Find where the given text appears and provide that cell's center as (x, y) coordinate. 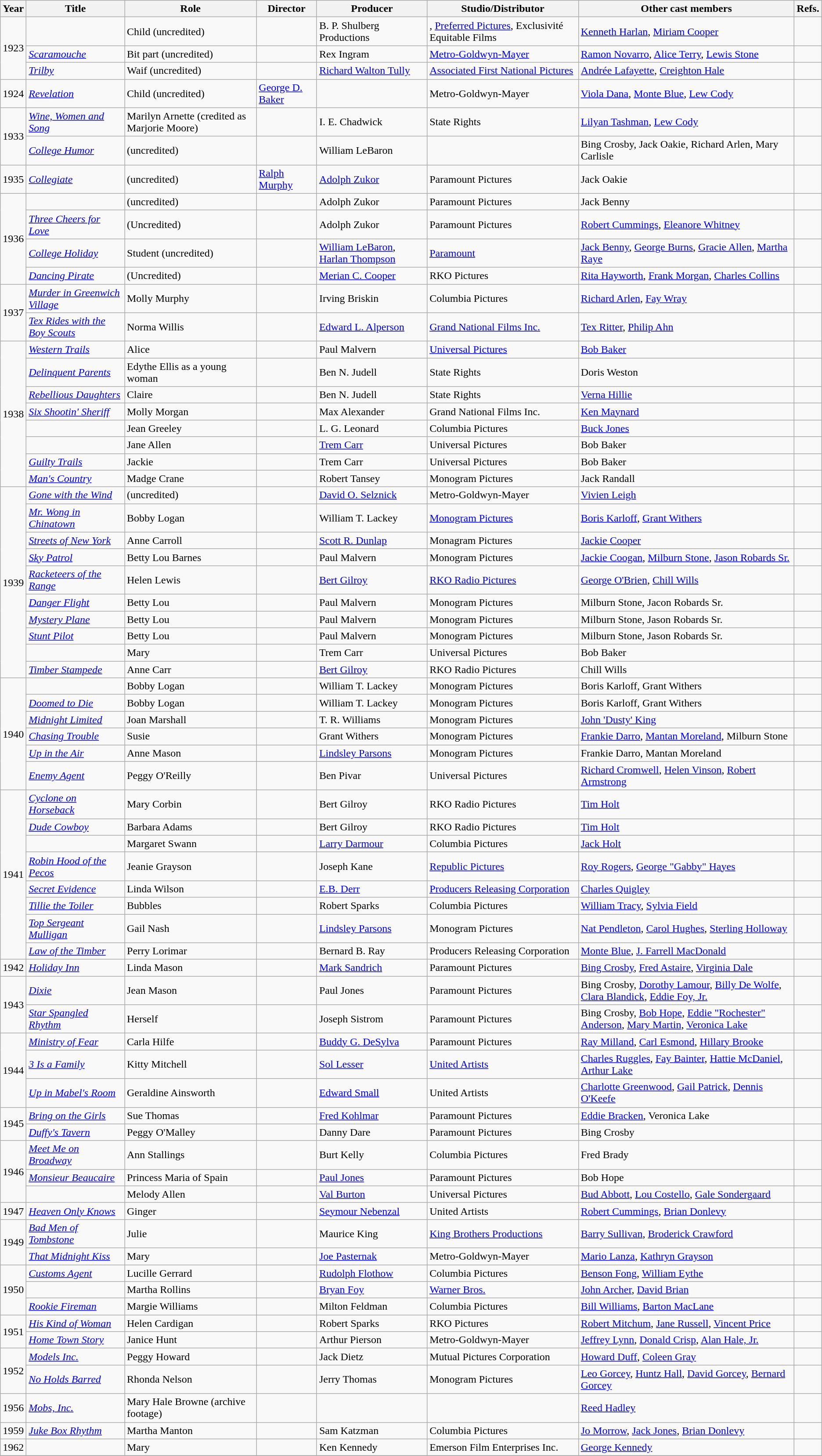
Susie (191, 736)
Robert Mitchum, Jane Russell, Vincent Price (686, 1323)
Bubbles (191, 905)
1962 (13, 1447)
Ken Maynard (686, 412)
Fred Kohlmar (371, 1116)
Peggy O'Malley (191, 1132)
1947 (13, 1211)
Dancing Pirate (76, 275)
George Kennedy (686, 1447)
Wine, Women and Song (76, 122)
His Kind of Woman (76, 1323)
Molly Morgan (191, 412)
Jackie (191, 462)
Bing Crosby, Fred Astaire, Virginia Dale (686, 968)
Jeanie Grayson (191, 866)
Jeffrey Lynn, Donald Crisp, Alan Hale, Jr. (686, 1340)
Edward L. Alperson (371, 327)
Fred Brady (686, 1155)
Richard Arlen, Fay Wray (686, 298)
Robert Cummings, Eleanore Whitney (686, 224)
Jack Benny (686, 202)
Verna Hillie (686, 395)
Arthur Pierson (371, 1340)
Customs Agent (76, 1273)
1950 (13, 1289)
Rex Ingram (371, 54)
Eddie Bracken, Veronica Lake (686, 1116)
Charles Ruggles, Fay Bainter, Hattie McDaniel, Arthur Lake (686, 1064)
Dixie (76, 990)
Kenneth Harlan, Miriam Cooper (686, 32)
Star Spangled Rhythm (76, 1019)
Secret Evidence (76, 889)
Martha Manton (191, 1431)
Sam Katzman (371, 1431)
Ben Pivar (371, 776)
Jack Holt (686, 844)
Doomed to Die (76, 703)
Dude Cowboy (76, 827)
Merian C. Cooper (371, 275)
Mystery Plane (76, 619)
Scaramouche (76, 54)
Tillie the Toiler (76, 905)
1940 (13, 734)
Milton Feldman (371, 1307)
I. E. Chadwick (371, 122)
Emerson Film Enterprises Inc. (503, 1447)
Timber Stampede (76, 670)
Ginger (191, 1211)
Monsieur Beaucaire (76, 1177)
Models Inc. (76, 1357)
Herself (191, 1019)
1936 (13, 239)
Rebellious Daughters (76, 395)
King Brothers Productions (503, 1234)
Richard Walton Tully (371, 71)
Mary Hale Browne (archive footage) (191, 1408)
Mary Corbin (191, 804)
Lilyan Tashman, Lew Cody (686, 122)
Kitty Mitchell (191, 1064)
Revelation (76, 93)
Murder in Greenwich Village (76, 298)
Margie Williams (191, 1307)
Midnight Limited (76, 720)
Jack Dietz (371, 1357)
Martha Rollins (191, 1290)
Charlotte Greenwood, Gail Patrick, Dennis O'Keefe (686, 1093)
Top Sergeant Mulligan (76, 928)
Jean Mason (191, 990)
Chasing Trouble (76, 736)
Benson Fong, William Eythe (686, 1273)
Barry Sullivan, Broderick Crawford (686, 1234)
Ken Kennedy (371, 1447)
Law of the Timber (76, 951)
Ann Stallings (191, 1155)
Associated First National Pictures (503, 71)
Anne Carroll (191, 540)
Joan Marshall (191, 720)
Jerry Thomas (371, 1380)
Linda Wilson (191, 889)
Gone with the Wind (76, 495)
T. R. Williams (371, 720)
Jack Oakie (686, 179)
Robin Hood of the Pecos (76, 866)
Bill Williams, Barton MacLane (686, 1307)
Producer (371, 9)
Joseph Sistrom (371, 1019)
Holiday Inn (76, 968)
William LeBaron, Harlan Thompson (371, 253)
Jack Randall (686, 478)
That Midnight Kiss (76, 1256)
Jo Morrow, Jack Jones, Brian Donlevy (686, 1431)
Norma Willis (191, 327)
Frankie Darro, Mantan Moreland, Milburn Stone (686, 736)
Alice (191, 350)
Bud Abbott, Lou Costello, Gale Sondergaard (686, 1194)
E.B. Derr (371, 889)
Sky Patrol (76, 557)
1935 (13, 179)
1951 (13, 1332)
John Archer, David Brian (686, 1290)
Meet Me on Broadway (76, 1155)
Andrée Lafayette, Creighton Hale (686, 71)
Six Shootin' Sheriff (76, 412)
Studio/Distributor (503, 9)
Home Town Story (76, 1340)
Helen Lewis (191, 580)
Ray Milland, Carl Esmond, Hillary Brooke (686, 1042)
George D. Baker (287, 93)
Larry Darmour (371, 844)
College Humor (76, 150)
Buck Jones (686, 428)
1946 (13, 1171)
Sol Lesser (371, 1064)
Bryan Foy (371, 1290)
Tex Ritter, Philip Ahn (686, 327)
Bing Crosby, Jack Oakie, Richard Arlen, Mary Carlisle (686, 150)
Perry Lorimar (191, 951)
Gail Nash (191, 928)
Rudolph Flothow (371, 1273)
Jack Benny, George Burns, Gracie Allen, Martha Raye (686, 253)
Bad Men of Tombstone (76, 1234)
College Holiday (76, 253)
1949 (13, 1242)
1937 (13, 312)
Delinquent Parents (76, 373)
Student (uncredited) (191, 253)
Role (191, 9)
Geraldine Ainsworth (191, 1093)
1923 (13, 48)
Burt Kelly (371, 1155)
Julie (191, 1234)
Princess Maria of Spain (191, 1177)
Danger Flight (76, 602)
Margaret Swann (191, 844)
Seymour Nebenzal (371, 1211)
1942 (13, 968)
Title (76, 9)
Scott R. Dunlap (371, 540)
1959 (13, 1431)
Rita Hayworth, Frank Morgan, Charles Collins (686, 275)
Reed Hadley (686, 1408)
Juke Box Rhythm (76, 1431)
Ministry of Fear (76, 1042)
Robert Tansey (371, 478)
Doris Weston (686, 373)
Ralph Murphy (287, 179)
Max Alexander (371, 412)
Mario Lanza, Kathryn Grayson (686, 1256)
William Tracy, Sylvia Field (686, 905)
Charles Quigley (686, 889)
Peggy O'Reilly (191, 776)
Grant Withers (371, 736)
Madge Crane (191, 478)
1945 (13, 1124)
Streets of New York (76, 540)
Buddy G. DeSylva (371, 1042)
No Holds Barred (76, 1380)
Ramon Novarro, Alice Terry, Lewis Stone (686, 54)
Janice Hunt (191, 1340)
Peggy Howard (191, 1357)
Leo Gorcey, Huntz Hall, David Gorcey, Bernard Gorcey (686, 1380)
Nat Pendleton, Carol Hughes, Sterling Holloway (686, 928)
David O. Selznick (371, 495)
1938 (13, 414)
Lucille Gerrard (191, 1273)
Warner Bros. (503, 1290)
Bernard B. Ray (371, 951)
Heaven Only Knows (76, 1211)
Year (13, 9)
Helen Cardigan (191, 1323)
Anne Carr (191, 670)
Bing Crosby (686, 1132)
Rookie Fireman (76, 1307)
Betty Lou Barnes (191, 557)
Director (287, 9)
Bit part (uncredited) (191, 54)
1933 (13, 136)
Frankie Darro, Mantan Moreland (686, 753)
Rhonda Nelson (191, 1380)
John 'Dusty' King (686, 720)
Mutual Pictures Corporation (503, 1357)
Mr. Wong in Chinatown (76, 518)
Paramount (503, 253)
Robert Cummings, Brian Donlevy (686, 1211)
Linda Mason (191, 968)
Guilty Trails (76, 462)
1941 (13, 875)
Three Cheers for Love (76, 224)
Carla Hilfe (191, 1042)
Irving Briskin (371, 298)
Man's Country (76, 478)
Jane Allen (191, 445)
Duffy's Tavern (76, 1132)
Mobs, Inc. (76, 1408)
Vivien Leigh (686, 495)
Chill Wills (686, 670)
Anne Mason (191, 753)
Trilby (76, 71)
Stunt Pilot (76, 636)
Claire (191, 395)
Joseph Kane (371, 866)
L. G. Leonard (371, 428)
Bring on the Girls (76, 1116)
Up in Mabel's Room (76, 1093)
3 Is a Family (76, 1064)
Danny Dare (371, 1132)
Roy Rogers, George "Gabby" Hayes (686, 866)
Mark Sandrich (371, 968)
1924 (13, 93)
Molly Murphy (191, 298)
Tex Rides with the Boy Scouts (76, 327)
1943 (13, 1005)
Barbara Adams (191, 827)
Edward Small (371, 1093)
Joe Pasternak (371, 1256)
Monte Blue, J. Farrell MacDonald (686, 951)
Jackie Cooper (686, 540)
Jackie Coogan, Milburn Stone, Jason Robards Sr. (686, 557)
Cyclone on Horseback (76, 804)
1944 (13, 1070)
Bing Crosby, Dorothy Lamour, Billy De Wolfe, Clara Blandick, Eddie Foy, Jr. (686, 990)
Collegiate (76, 179)
Marilyn Arnette (credited as Marjorie Moore) (191, 122)
1956 (13, 1408)
Maurice King (371, 1234)
Waif (uncredited) (191, 71)
Sue Thomas (191, 1116)
Republic Pictures (503, 866)
Up in the Air (76, 753)
Monagram Pictures (503, 540)
B. P. Shulberg Productions (371, 32)
Milburn Stone, Jacon Robards Sr. (686, 602)
William LeBaron (371, 150)
Jean Greeley (191, 428)
Bing Crosby, Bob Hope, Eddie "Rochester" Anderson, Mary Martin, Veronica Lake (686, 1019)
Racketeers of the Range (76, 580)
Val Burton (371, 1194)
Other cast members (686, 9)
Edythe Ellis as a young woman (191, 373)
Viola Dana, Monte Blue, Lew Cody (686, 93)
, Preferred Pictures, Exclusivité Equitable Films (503, 32)
1939 (13, 583)
Melody Allen (191, 1194)
Refs. (808, 9)
Enemy Agent (76, 776)
George O'Brien, Chill Wills (686, 580)
Western Trails (76, 350)
Bob Hope (686, 1177)
Howard Duff, Coleen Gray (686, 1357)
1952 (13, 1371)
Richard Cromwell, Helen Vinson, Robert Armstrong (686, 776)
